Identify which cell holds the provided text, then report its [X, Y] central coordinate. 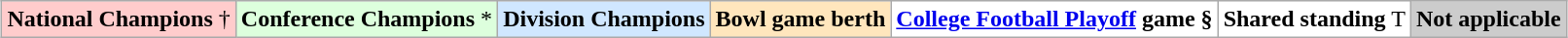
Not applicable [1488, 19]
Bowl game berth [801, 19]
Conference Champions * [366, 19]
Shared standing T [1314, 19]
College Football Playoff game § [1054, 19]
National Champions † [119, 19]
Division Champions [604, 19]
